Output the (X, Y) coordinate of the center of the cell containing the given text.  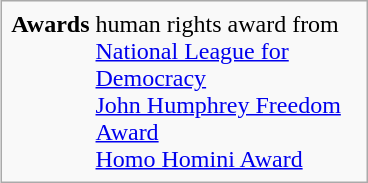
human rights award from National League for DemocracyJohn Humphrey Freedom AwardHomo Homini Award (226, 92)
Awards (50, 92)
